Determine the (x, y) coordinate at the center of the cell enclosing the given text.  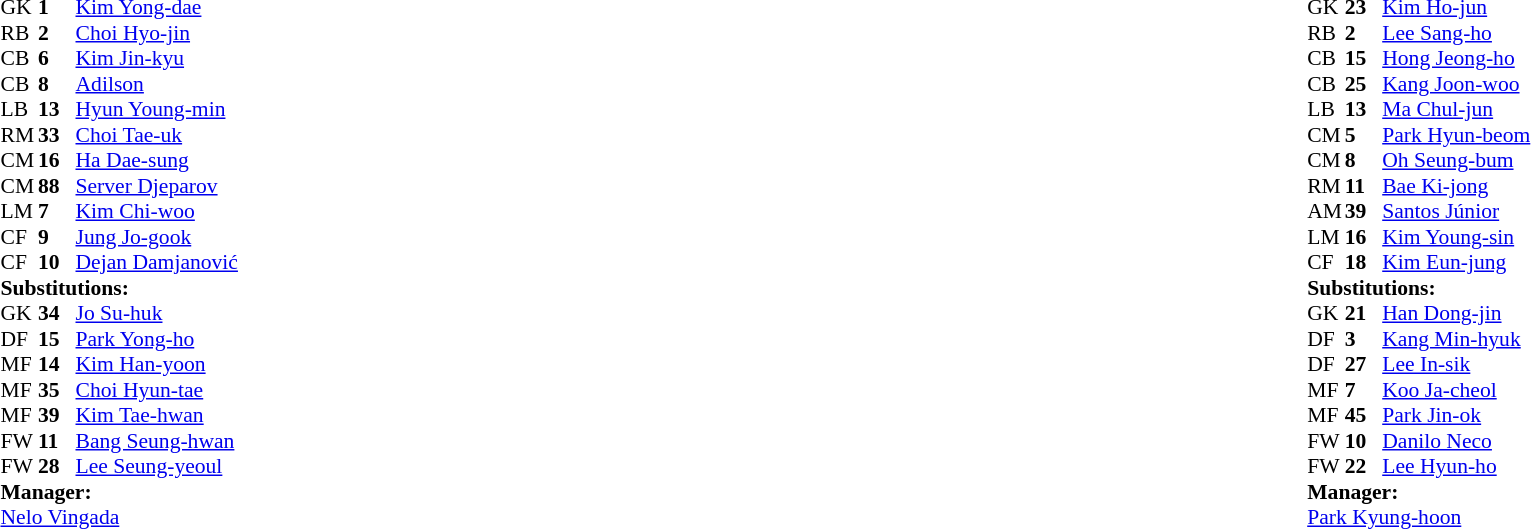
Park Jin-ok (1456, 415)
22 (1364, 467)
Lee Seung-yeoul (157, 467)
9 (57, 237)
34 (57, 313)
Ha Dae-sung (157, 161)
3 (1364, 339)
14 (57, 365)
18 (1364, 263)
Kim Young-sin (1456, 237)
Koo Ja-cheol (1456, 390)
27 (1364, 365)
Oh Seung-bum (1456, 161)
Hong Jeong-ho (1456, 59)
Kim Tae-hwan (157, 415)
Kim Jin-kyu (157, 59)
Danilo Neco (1456, 441)
Choi Tae-uk (157, 135)
Jo Su-huk (157, 313)
Kim Han-yoon (157, 365)
Adilson (157, 84)
Kang Min-hyuk (1456, 339)
Park Yong-ho (157, 339)
5 (1364, 135)
Kang Joon-woo (1456, 84)
6 (57, 59)
88 (57, 186)
Server Djeparov (157, 186)
Choi Hyun-tae (157, 390)
45 (1364, 415)
Lee Hyun-ho (1456, 467)
21 (1364, 313)
Park Hyun-beom (1456, 135)
AM (1326, 211)
Kim Chi-woo (157, 211)
Santos Júnior (1456, 211)
Jung Jo-gook (157, 237)
Bang Seung-hwan (157, 441)
35 (57, 390)
25 (1364, 84)
33 (57, 135)
Lee Sang-ho (1456, 33)
28 (57, 467)
Dejan Damjanović (157, 263)
Hyun Young-min (157, 109)
Han Dong-jin (1456, 313)
Lee In-sik (1456, 365)
Kim Eun-jung (1456, 263)
Bae Ki-jong (1456, 186)
Ma Chul-jun (1456, 109)
Choi Hyo-jin (157, 33)
